Determine the [x, y] coordinate at the center of the cell enclosing the given text.  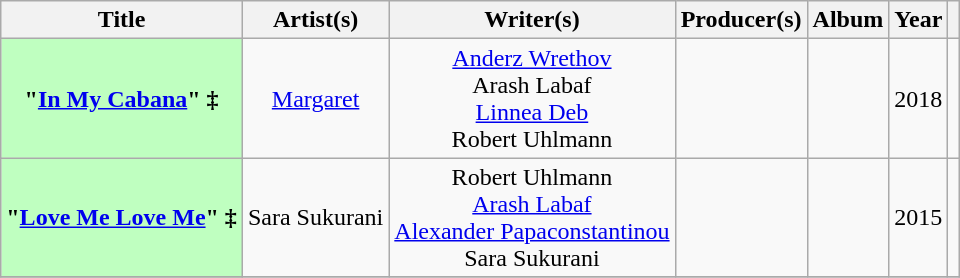
Producer(s) [741, 20]
Sara Sukurani [315, 218]
"Love Me Love Me" ‡ [122, 218]
Anderz WrethovArash LabafLinnea DebRobert Uhlmann [532, 98]
Title [122, 20]
Robert UhlmannArash LabafAlexander PapaconstantinouSara Sukurani [532, 218]
Album [848, 20]
Year [918, 20]
"In My Cabana" ‡ [122, 98]
Artist(s) [315, 20]
Writer(s) [532, 20]
2015 [918, 218]
2018 [918, 98]
Margaret [315, 98]
